Provide the [X, Y] coordinate of the cell's center where the given text is located.  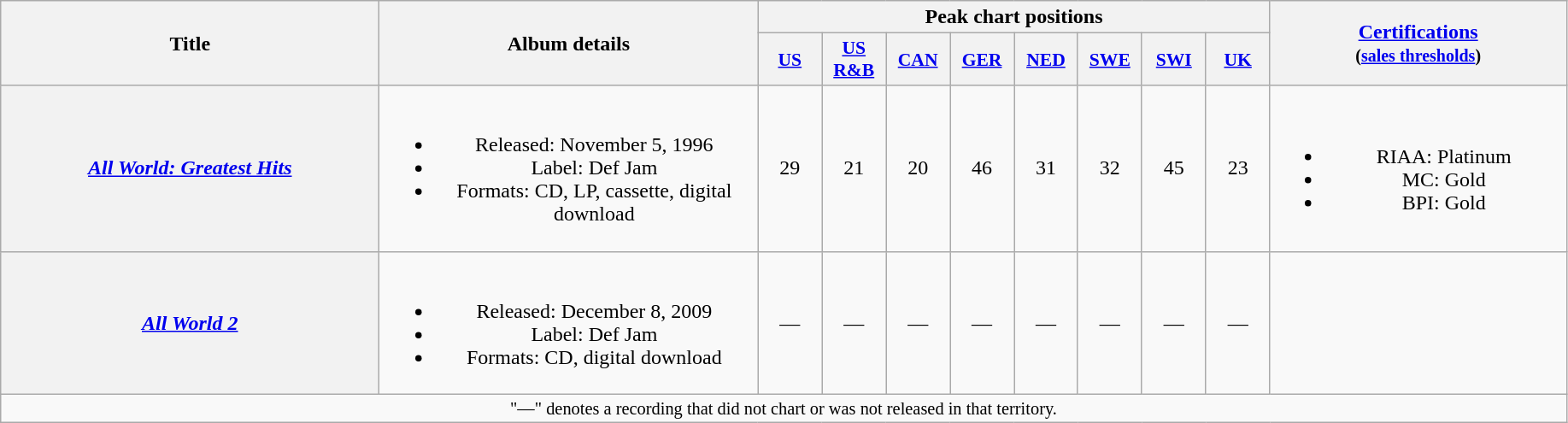
GER [983, 60]
23 [1237, 168]
Released: December 8, 2009Label: Def JamFormats: CD, digital download [569, 323]
31 [1046, 168]
USR&B [854, 60]
CAN [918, 60]
Released: November 5, 1996Label: Def JamFormats: CD, LP, cassette, digital download [569, 168]
46 [983, 168]
32 [1109, 168]
Certifications(sales thresholds) [1418, 43]
21 [854, 168]
RIAA: PlatinumMC: GoldBPI: Gold [1418, 168]
45 [1174, 168]
UK [1237, 60]
20 [918, 168]
NED [1046, 60]
Title [190, 43]
SWI [1174, 60]
All World: Greatest Hits [190, 168]
All World 2 [190, 323]
Peak chart positions [1013, 17]
US [790, 60]
29 [790, 168]
Album details [569, 43]
SWE [1109, 60]
"—" denotes a recording that did not chart or was not released in that territory. [784, 408]
